Pinpoint the cell where the given text exists, returning its [x, y] midpoint coordinate. 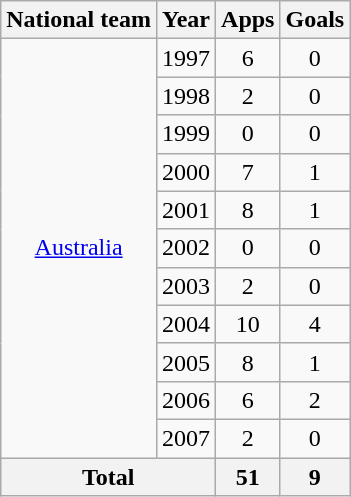
2001 [186, 210]
10 [248, 324]
2005 [186, 362]
National team [79, 20]
Australia [79, 248]
1997 [186, 58]
2006 [186, 400]
1998 [186, 96]
9 [315, 477]
Goals [315, 20]
7 [248, 172]
2002 [186, 248]
Total [108, 477]
1999 [186, 134]
Year [186, 20]
2004 [186, 324]
Apps [248, 20]
4 [315, 324]
2003 [186, 286]
2007 [186, 438]
2000 [186, 172]
51 [248, 477]
